Determine the [X, Y] coordinate at the center of the cell enclosing the given text.  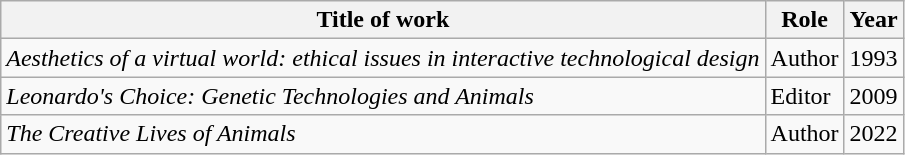
Role [804, 20]
2022 [874, 134]
Year [874, 20]
Title of work [383, 20]
2009 [874, 96]
Editor [804, 96]
The Creative Lives of Animals [383, 134]
1993 [874, 58]
Aesthetics of a virtual world: ethical issues in interactive technological design [383, 58]
Leonardo's Choice: Genetic Technologies and Animals [383, 96]
